From the cell containing the given text, extract its center point as [x, y] coordinate. 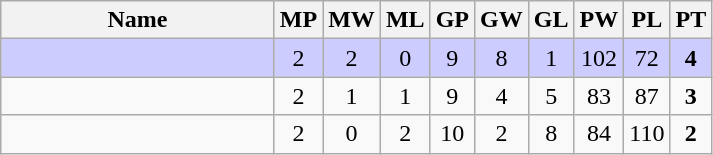
MW [352, 20]
10 [452, 134]
83 [599, 96]
MP [298, 20]
84 [599, 134]
Name [138, 20]
GL [551, 20]
102 [599, 58]
ML [405, 20]
PT [691, 20]
110 [647, 134]
5 [551, 96]
GW [502, 20]
87 [647, 96]
72 [647, 58]
PL [647, 20]
GP [452, 20]
3 [691, 96]
PW [599, 20]
